Provide the [x, y] coordinate of the cell's center where the given text is located.  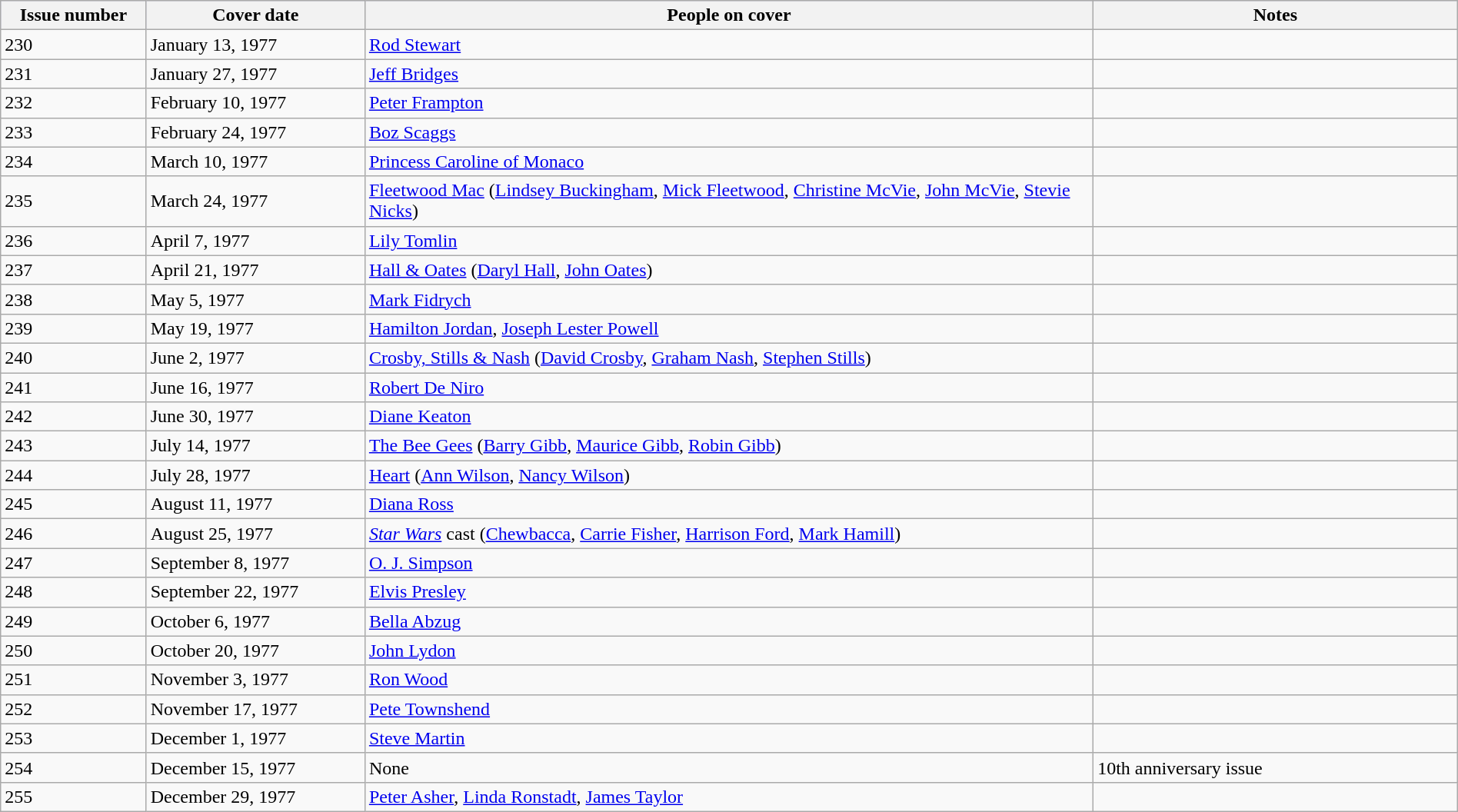
Rod Stewart [729, 45]
Jeff Bridges [729, 74]
242 [74, 417]
247 [74, 563]
Diana Ross [729, 504]
245 [74, 504]
244 [74, 475]
Bella Abzug [729, 621]
250 [74, 651]
O. J. Simpson [729, 563]
October 20, 1977 [255, 651]
246 [74, 534]
251 [74, 680]
November 17, 1977 [255, 709]
People on cover [729, 15]
254 [74, 767]
230 [74, 45]
255 [74, 797]
Steve Martin [729, 738]
June 30, 1977 [255, 417]
233 [74, 132]
April 21, 1977 [255, 270]
None [729, 767]
Star Wars cast (Chewbacca, Carrie Fisher, Harrison Ford, Mark Hamill) [729, 534]
Notes [1276, 15]
Hamilton Jordan, Joseph Lester Powell [729, 328]
Princess Caroline of Monaco [729, 161]
Elvis Presley [729, 592]
March 24, 1977 [255, 201]
239 [74, 328]
248 [74, 592]
February 24, 1977 [255, 132]
232 [74, 103]
Hall & Oates (Daryl Hall, John Oates) [729, 270]
Issue number [74, 15]
January 27, 1977 [255, 74]
Pete Townshend [729, 709]
Ron Wood [729, 680]
Peter Asher, Linda Ronstadt, James Taylor [729, 797]
Diane Keaton [729, 417]
September 8, 1977 [255, 563]
Cover date [255, 15]
252 [74, 709]
June 16, 1977 [255, 387]
July 14, 1977 [255, 446]
234 [74, 161]
236 [74, 241]
June 2, 1977 [255, 358]
September 22, 1977 [255, 592]
May 19, 1977 [255, 328]
241 [74, 387]
Boz Scaggs [729, 132]
Lily Tomlin [729, 241]
237 [74, 270]
Heart (Ann Wilson, Nancy Wilson) [729, 475]
235 [74, 201]
January 13, 1977 [255, 45]
Fleetwood Mac (Lindsey Buckingham, Mick Fleetwood, Christine McVie, John McVie, Stevie Nicks) [729, 201]
John Lydon [729, 651]
December 1, 1977 [255, 738]
April 7, 1977 [255, 241]
December 29, 1977 [255, 797]
May 5, 1977 [255, 299]
November 3, 1977 [255, 680]
10th anniversary issue [1276, 767]
December 15, 1977 [255, 767]
Mark Fidrych [729, 299]
253 [74, 738]
February 10, 1977 [255, 103]
249 [74, 621]
Peter Frampton [729, 103]
Crosby, Stills & Nash (David Crosby, Graham Nash, Stephen Stills) [729, 358]
243 [74, 446]
October 6, 1977 [255, 621]
231 [74, 74]
The Bee Gees (Barry Gibb, Maurice Gibb, Robin Gibb) [729, 446]
Robert De Niro [729, 387]
March 10, 1977 [255, 161]
240 [74, 358]
August 11, 1977 [255, 504]
238 [74, 299]
July 28, 1977 [255, 475]
August 25, 1977 [255, 534]
